Identify which cell holds the provided text, then report its [X, Y] central coordinate. 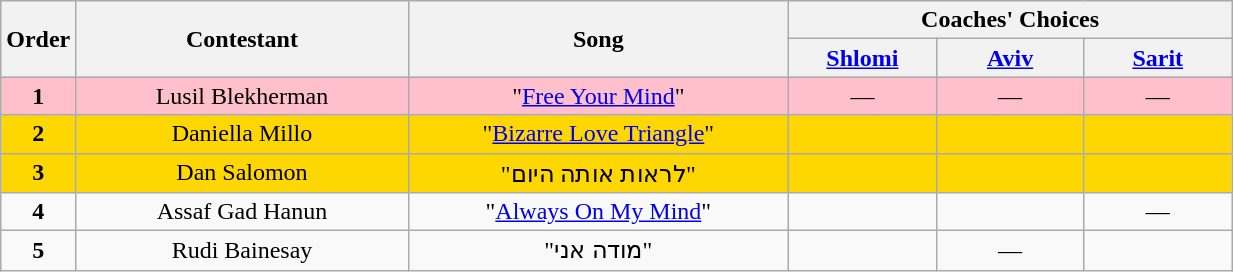
Song [598, 39]
"לראות אותה היום" [598, 173]
Rudi Bainesay [242, 251]
Coaches' Choices [1010, 20]
Order [38, 39]
Dan Salomon [242, 173]
5 [38, 251]
4 [38, 212]
Lusil Blekherman [242, 96]
Contestant [242, 39]
1 [38, 96]
Aviv [1010, 58]
Sarit [1158, 58]
Assaf Gad Hanun [242, 212]
"Free Your Mind" [598, 96]
"Always On My Mind" [598, 212]
3 [38, 173]
Daniella Millo [242, 134]
Shlomi [863, 58]
2 [38, 134]
"מודה אני" [598, 251]
"Bizarre Love Triangle" [598, 134]
